Capture the cell that displays the provided text and extract its [x, y] central coordinate. 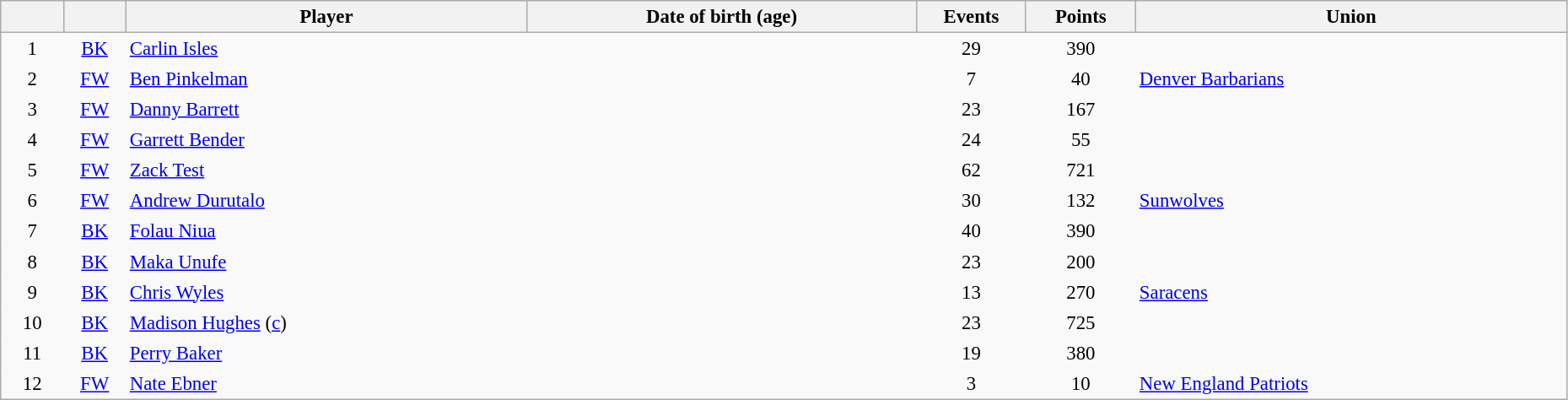
9 [32, 292]
Date of birth (age) [722, 17]
721 [1080, 170]
Nate Ebner [326, 383]
13 [971, 292]
Folau Niua [326, 231]
1 [32, 49]
29 [971, 49]
Carlin Isles [326, 49]
New England Patriots [1351, 383]
Andrew Durutalo [326, 201]
270 [1080, 292]
11 [32, 353]
30 [971, 201]
8 [32, 262]
Player [326, 17]
55 [1080, 140]
12 [32, 383]
6 [32, 201]
200 [1080, 262]
2 [32, 78]
Sunwolves [1351, 201]
Points [1080, 17]
Garrett Bender [326, 140]
380 [1080, 353]
Ben Pinkelman [326, 78]
62 [971, 170]
Maka Unufe [326, 262]
Denver Barbarians [1351, 78]
725 [1080, 322]
Madison Hughes (c) [326, 322]
19 [971, 353]
4 [32, 140]
Chris Wyles [326, 292]
Perry Baker [326, 353]
Danny Barrett [326, 109]
5 [32, 170]
Saracens [1351, 292]
24 [971, 140]
Events [971, 17]
Zack Test [326, 170]
167 [1080, 109]
Union [1351, 17]
132 [1080, 201]
